Find where the given text appears and provide that cell's center as [x, y] coordinate. 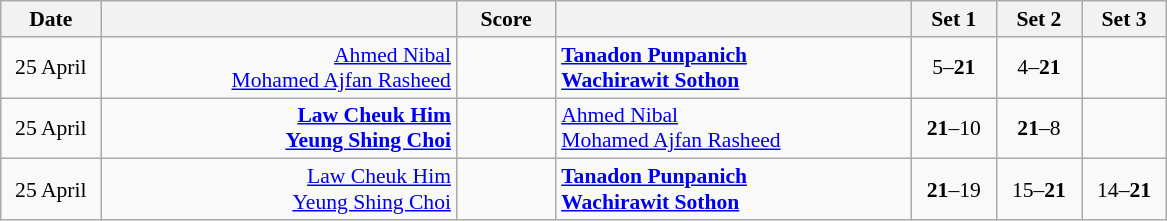
21–8 [1038, 128]
21–19 [954, 190]
15–21 [1038, 190]
Set 3 [1124, 19]
14–21 [1124, 190]
Set 2 [1038, 19]
21–10 [954, 128]
4–21 [1038, 68]
Set 1 [954, 19]
Date [51, 19]
5–21 [954, 68]
Score [506, 19]
